Detect which cell encompasses the target text, then output its [x, y] center coordinate. 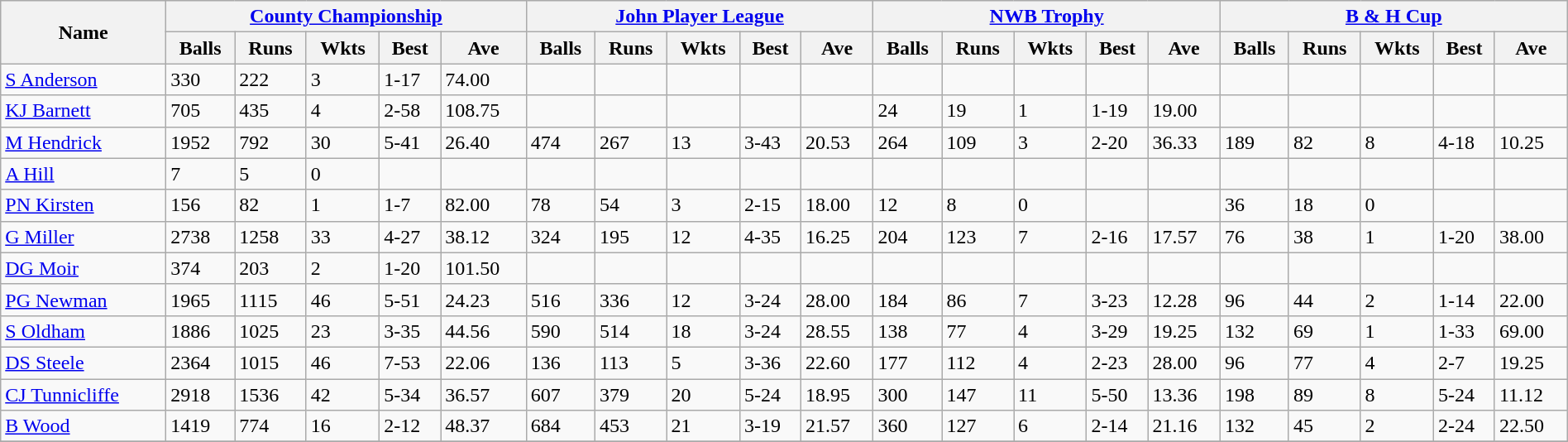
69.00 [1531, 331]
16.25 [837, 237]
5-51 [410, 300]
S Oldham [84, 331]
109 [978, 142]
89 [1325, 395]
3-35 [410, 331]
36 [1254, 205]
360 [908, 426]
792 [271, 142]
5-34 [410, 395]
435 [271, 111]
74.00 [484, 79]
2-12 [410, 426]
24.23 [484, 300]
203 [271, 268]
774 [271, 426]
13 [703, 142]
4-18 [1464, 142]
101.50 [484, 268]
DS Steele [84, 363]
38 [1325, 237]
123 [978, 237]
1115 [271, 300]
112 [978, 363]
24 [908, 111]
1-33 [1464, 331]
3-23 [1117, 300]
2-15 [770, 205]
A Hill [84, 174]
22.00 [1531, 300]
22.50 [1531, 426]
705 [200, 111]
12.28 [1184, 300]
11 [1050, 395]
198 [1254, 395]
17.57 [1184, 237]
45 [1325, 426]
2-7 [1464, 363]
30 [342, 142]
DG Moir [84, 268]
78 [561, 205]
22.06 [484, 363]
127 [978, 426]
204 [908, 237]
18.95 [837, 395]
38.12 [484, 237]
1-19 [1117, 111]
300 [908, 395]
2-24 [1464, 426]
82.00 [484, 205]
184 [908, 300]
590 [561, 331]
1015 [271, 363]
2738 [200, 237]
5-41 [410, 142]
44.56 [484, 331]
86 [978, 300]
189 [1254, 142]
336 [630, 300]
23 [342, 331]
379 [630, 395]
4-27 [410, 237]
11.12 [1531, 395]
156 [200, 205]
474 [561, 142]
2-58 [410, 111]
1258 [271, 237]
607 [561, 395]
147 [978, 395]
B & H Cup [1394, 17]
2-16 [1117, 237]
44 [1325, 300]
3-29 [1117, 331]
264 [908, 142]
267 [630, 142]
69 [1325, 331]
1965 [200, 300]
1536 [271, 395]
Name [84, 32]
1-17 [410, 79]
13.36 [1184, 395]
138 [908, 331]
1-14 [1464, 300]
M Hendrick [84, 142]
2-14 [1117, 426]
G Miller [84, 237]
2-23 [1117, 363]
16 [342, 426]
6 [1050, 426]
7-53 [410, 363]
19.00 [1184, 111]
54 [630, 205]
20.53 [837, 142]
42 [342, 395]
5-50 [1117, 395]
3-19 [770, 426]
36.57 [484, 395]
2364 [200, 363]
38.00 [1531, 237]
1419 [200, 426]
4-35 [770, 237]
222 [271, 79]
21.57 [837, 426]
1952 [200, 142]
21.16 [1184, 426]
22.60 [837, 363]
County Championship [347, 17]
324 [561, 237]
2918 [200, 395]
113 [630, 363]
26.40 [484, 142]
76 [1254, 237]
1886 [200, 331]
18.00 [837, 205]
36.33 [1184, 142]
CJ Tunnicliffe [84, 395]
1025 [271, 331]
177 [908, 363]
33 [342, 237]
KJ Barnett [84, 111]
374 [200, 268]
PG Newman [84, 300]
John Player League [700, 17]
28.55 [837, 331]
10.25 [1531, 142]
S Anderson [84, 79]
195 [630, 237]
3-43 [770, 142]
514 [630, 331]
136 [561, 363]
NWB Trophy [1047, 17]
108.75 [484, 111]
2-20 [1117, 142]
48.37 [484, 426]
516 [561, 300]
B Wood [84, 426]
1-7 [410, 205]
20 [703, 395]
3-36 [770, 363]
19 [978, 111]
684 [561, 426]
PN Kirsten [84, 205]
453 [630, 426]
21 [703, 426]
330 [200, 79]
